For the text-containing cell, return its midpoint in [x, y] coordinate format. 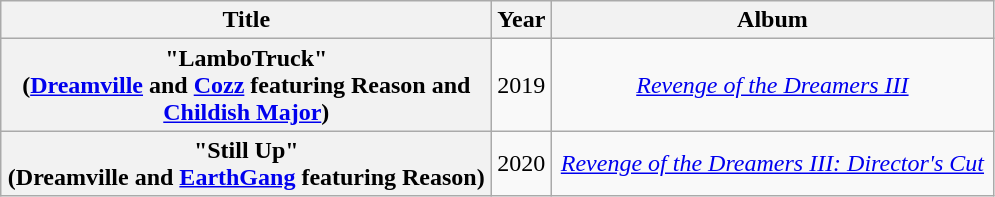
Album [772, 20]
2019 [522, 85]
Year [522, 20]
Revenge of the Dreamers III: Director's Cut [772, 164]
"Still Up"(Dreamville and EarthGang featuring Reason) [246, 164]
Revenge of the Dreamers III [772, 85]
"LamboTruck"(Dreamville and Cozz featuring Reason and Childish Major) [246, 85]
2020 [522, 164]
Title [246, 20]
